Return (x, y) of the center of cell containing provided text 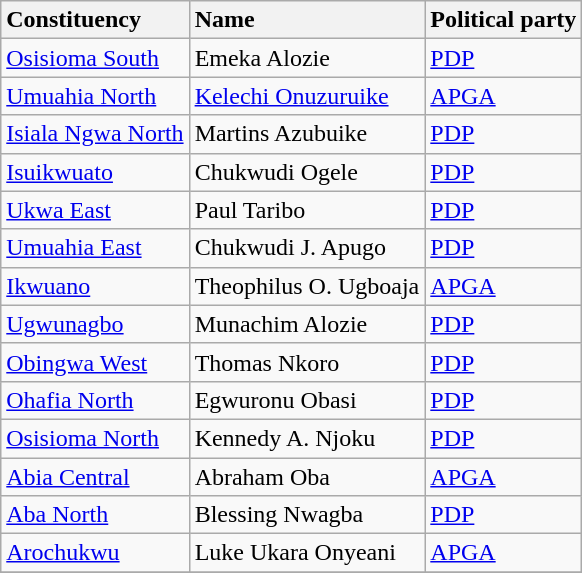
Chukwudi J. Apugo (307, 248)
Ugwunagbo (95, 324)
Thomas Nkoro (307, 362)
Obingwa West (95, 362)
Umuahia North (95, 96)
Kennedy A. Njoku (307, 438)
Luke Ukara Onyeani (307, 553)
Emeka Alozie (307, 58)
Name (307, 20)
Osisioma North (95, 438)
Abraham Oba (307, 477)
Aba North (95, 515)
Theophilus O. Ugboaja (307, 286)
Martins Azubuike (307, 134)
Abia Central (95, 477)
Chukwudi Ogele (307, 172)
Paul Taribo (307, 210)
Isiala Ngwa North (95, 134)
Ohafia North (95, 400)
Munachim Alozie (307, 324)
Political party (504, 20)
Osisioma South (95, 58)
Arochukwu (95, 553)
Umuahia East (95, 248)
Ukwa East (95, 210)
Isuikwuato (95, 172)
Ikwuano (95, 286)
Kelechi Onuzuruike (307, 96)
Constituency (95, 20)
Blessing Nwagba (307, 515)
Egwuronu Obasi (307, 400)
